Search for the cell housing the specified text and yield its [X, Y] center coordinate. 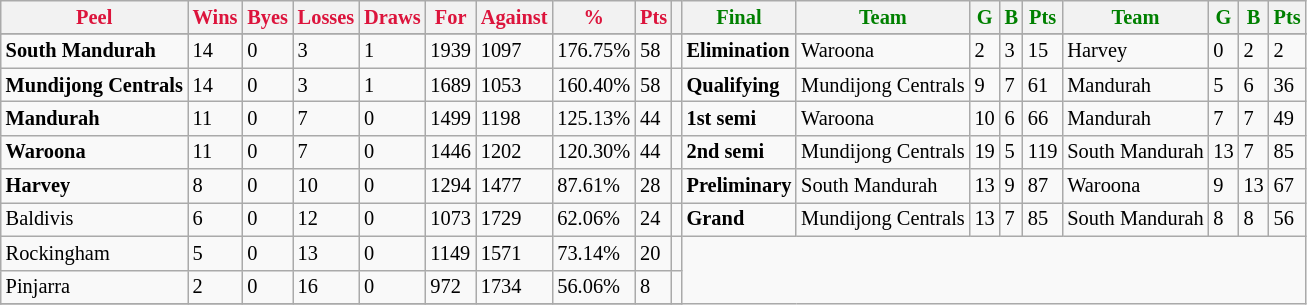
24 [654, 219]
Baldivis [94, 219]
49 [1288, 118]
1294 [450, 186]
Byes [267, 17]
1689 [450, 85]
87.61% [594, 186]
1499 [450, 118]
1097 [514, 51]
56.06% [594, 287]
1734 [514, 287]
56 [1288, 219]
1st semi [740, 118]
Draws [392, 17]
2nd semi [740, 152]
Wins [216, 17]
Final [740, 17]
160.40% [594, 85]
1053 [514, 85]
Elimination [740, 51]
1446 [450, 152]
For [450, 17]
Rockingham [94, 253]
61 [1042, 85]
1149 [450, 253]
36 [1288, 85]
62.06% [594, 219]
67 [1288, 186]
87 [1042, 186]
Peel [94, 17]
% [594, 17]
125.13% [594, 118]
119 [1042, 152]
1202 [514, 152]
73.14% [594, 253]
66 [1042, 118]
Losses [326, 17]
972 [450, 287]
1729 [514, 219]
19 [985, 152]
176.75% [594, 51]
1477 [514, 186]
15 [1042, 51]
Pinjarra [94, 287]
Preliminary [740, 186]
12 [326, 219]
28 [654, 186]
16 [326, 287]
1571 [514, 253]
1073 [450, 219]
1198 [514, 118]
Qualifying [740, 85]
Against [514, 17]
20 [654, 253]
Grand [740, 219]
1939 [450, 51]
120.30% [594, 152]
